Output the [X, Y] coordinate of the center of the cell containing the given text.  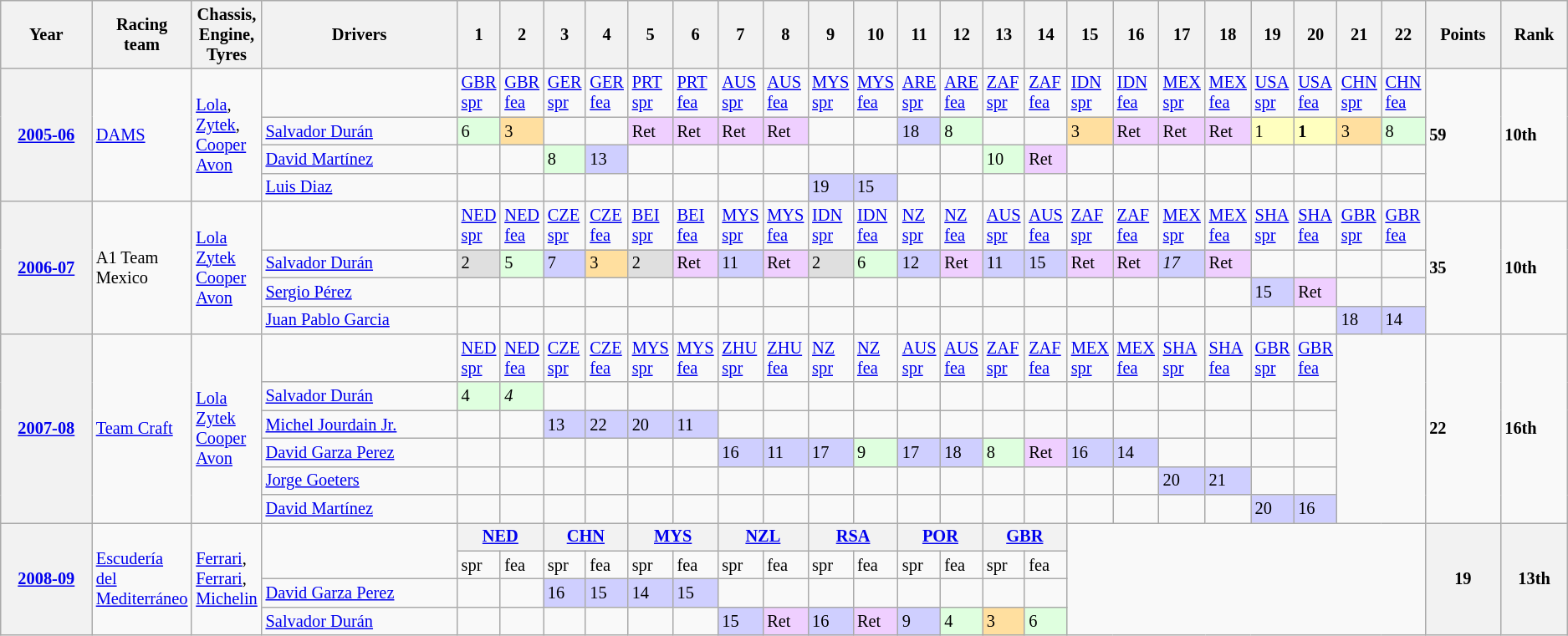
Lola,Zytek,Cooper Avon [226, 135]
16th [1534, 428]
59 [1463, 135]
2008-09 [47, 578]
Points [1463, 34]
Juan Pablo Garcia [360, 320]
ZHU spr [741, 358]
GBR [1025, 537]
DAMS [142, 135]
MYS [673, 537]
ARE spr [919, 93]
GER spr [564, 93]
Chassis,Engine,Tyres [226, 34]
Ferrari,Ferrari,Michelin [226, 578]
BEI spr [651, 226]
CHN [585, 537]
Jorge Goeters [360, 481]
Racingteam [142, 34]
A1 Team Mexico [142, 267]
2007-08 [47, 428]
BEI fea [696, 226]
Rank [1534, 34]
CHN spr [1360, 93]
Year [47, 34]
NZL [764, 537]
USA fea [1315, 93]
Team Craft [142, 428]
ZHU fea [785, 358]
GER fea [606, 93]
Michel Jourdain Jr. [360, 425]
CHN fea [1403, 93]
NED [500, 537]
13th [1534, 578]
RSA [853, 537]
PRT fea [696, 93]
2005-06 [47, 135]
35 [1463, 267]
USA spr [1273, 93]
Escudería del Mediterráneo [142, 578]
ARE fea [961, 93]
Drivers [360, 34]
2006-07 [47, 267]
Sergio Pérez [360, 292]
PRT spr [651, 93]
POR [940, 537]
Luis Diaz [360, 187]
